Return the (x, y) coordinate for the center point of the cell that contains the specified text.  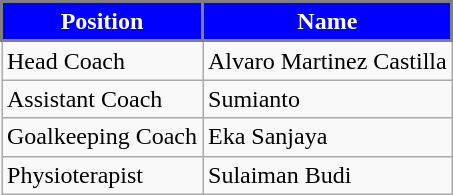
Head Coach (102, 60)
Goalkeeping Coach (102, 137)
Name (327, 22)
Physioterapist (102, 175)
Assistant Coach (102, 99)
Alvaro Martinez Castilla (327, 60)
Sulaiman Budi (327, 175)
Sumianto (327, 99)
Position (102, 22)
Eka Sanjaya (327, 137)
